Provide the [x, y] coordinate of the cell's center where the given text is located.  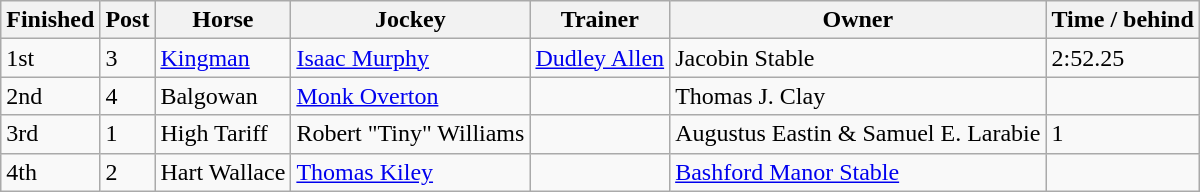
Augustus Eastin & Samuel E. Larabie [858, 134]
Thomas J. Clay [858, 96]
Isaac Murphy [410, 58]
Thomas Kiley [410, 172]
1st [50, 58]
Balgowan [223, 96]
Jacobin Stable [858, 58]
Monk Overton [410, 96]
4 [128, 96]
Jockey [410, 20]
Post [128, 20]
3rd [50, 134]
Bashford Manor Stable [858, 172]
Robert "Tiny" Williams [410, 134]
2:52.25 [1122, 58]
Owner [858, 20]
3 [128, 58]
Trainer [600, 20]
Kingman [223, 58]
2nd [50, 96]
2 [128, 172]
Finished [50, 20]
High Tariff [223, 134]
Dudley Allen [600, 58]
4th [50, 172]
Time / behind [1122, 20]
Hart Wallace [223, 172]
Horse [223, 20]
